For the text-containing cell, return its midpoint in (x, y) coordinate format. 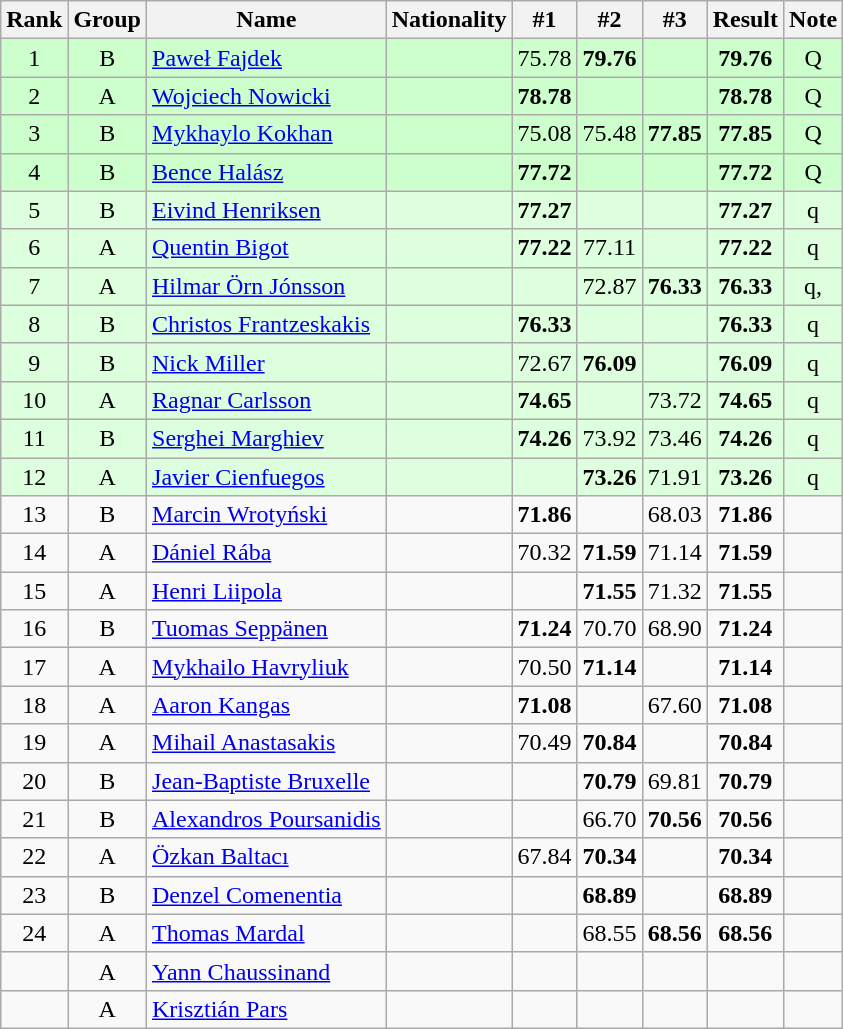
#2 (610, 20)
Thomas Mardal (267, 933)
23 (34, 895)
68.90 (674, 629)
Wojciech Nowicki (267, 96)
Bence Halász (267, 172)
Name (267, 20)
11 (34, 438)
Dániel Rába (267, 553)
#3 (674, 20)
2 (34, 96)
71.32 (674, 591)
Mykhailo Havryliuk (267, 667)
Note (814, 20)
Christos Frantzeskakis (267, 324)
Jean-Baptiste Bruxelle (267, 781)
19 (34, 743)
Javier Cienfuegos (267, 477)
8 (34, 324)
66.70 (610, 819)
22 (34, 857)
q, (814, 286)
Group (108, 20)
16 (34, 629)
#1 (544, 20)
1 (34, 58)
67.60 (674, 705)
24 (34, 933)
67.84 (544, 857)
70.50 (544, 667)
Tuomas Seppänen (267, 629)
21 (34, 819)
75.48 (610, 134)
12 (34, 477)
72.87 (610, 286)
9 (34, 362)
70.32 (544, 553)
Denzel Comenentia (267, 895)
75.78 (544, 58)
Özkan Baltacı (267, 857)
Nationality (449, 20)
20 (34, 781)
Krisztián Pars (267, 1009)
Result (745, 20)
15 (34, 591)
6 (34, 248)
69.81 (674, 781)
13 (34, 515)
Mihail Anastasakis (267, 743)
Aaron Kangas (267, 705)
73.92 (610, 438)
Quentin Bigot (267, 248)
Serghei Marghiev (267, 438)
68.55 (610, 933)
68.03 (674, 515)
77.11 (610, 248)
3 (34, 134)
72.67 (544, 362)
Yann Chaussinand (267, 971)
4 (34, 172)
Rank (34, 20)
18 (34, 705)
73.72 (674, 400)
70.70 (610, 629)
Ragnar Carlsson (267, 400)
Marcin Wrotyński (267, 515)
Nick Miller (267, 362)
Henri Liipola (267, 591)
7 (34, 286)
Alexandros Poursanidis (267, 819)
75.08 (544, 134)
70.49 (544, 743)
Paweł Fajdek (267, 58)
10 (34, 400)
Mykhaylo Kokhan (267, 134)
Hilmar Örn Jónsson (267, 286)
17 (34, 667)
Eivind Henriksen (267, 210)
14 (34, 553)
5 (34, 210)
71.91 (674, 477)
73.46 (674, 438)
